Scan for the cell matching the given text and deliver its [x, y] coordinate at center. 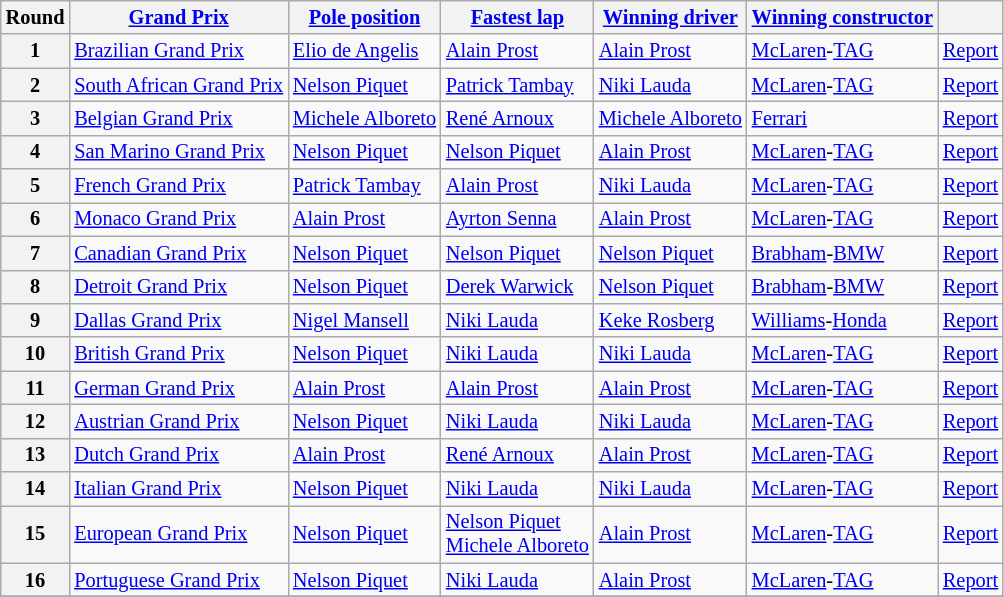
Williams-Honda [842, 320]
Brazilian Grand Prix [178, 51]
9 [36, 320]
San Marino Grand Prix [178, 152]
Dutch Grand Prix [178, 455]
Belgian Grand Prix [178, 118]
Monaco Grand Prix [178, 219]
3 [36, 118]
French Grand Prix [178, 186]
Dallas Grand Prix [178, 320]
Nigel Mansell [364, 320]
4 [36, 152]
Ferrari [842, 118]
European Grand Prix [178, 534]
British Grand Prix [178, 354]
Austrian Grand Prix [178, 421]
Detroit Grand Prix [178, 287]
Winning driver [670, 17]
Portuguese Grand Prix [178, 580]
2 [36, 85]
Winning constructor [842, 17]
Canadian Grand Prix [178, 253]
1 [36, 51]
Elio de Angelis [364, 51]
12 [36, 421]
13 [36, 455]
11 [36, 388]
5 [36, 186]
8 [36, 287]
16 [36, 580]
South African Grand Prix [178, 85]
15 [36, 534]
7 [36, 253]
10 [36, 354]
Ayrton Senna [518, 219]
Italian Grand Prix [178, 489]
Keke Rosberg [670, 320]
Grand Prix [178, 17]
Pole position [364, 17]
Derek Warwick [518, 287]
Round [36, 17]
Nelson Piquet Michele Alboreto [518, 534]
Fastest lap [518, 17]
German Grand Prix [178, 388]
14 [36, 489]
6 [36, 219]
